Capture the cell that displays the provided text and extract its [x, y] central coordinate. 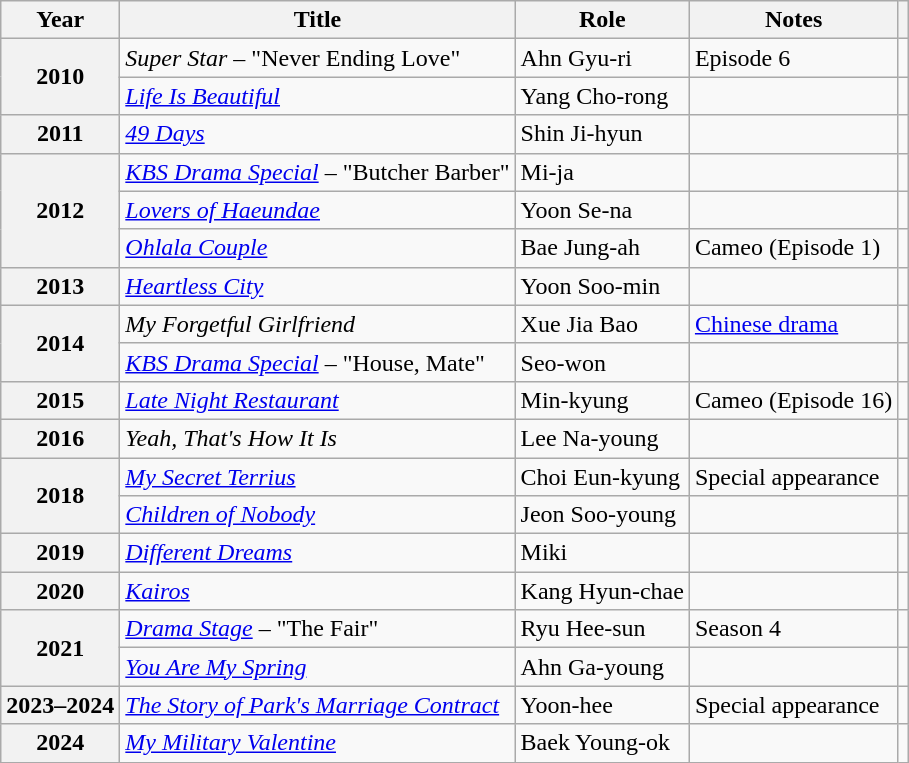
2021 [60, 648]
2016 [60, 438]
KBS Drama Special – "House, Mate" [318, 362]
Chinese drama [793, 324]
Ryu Hee-sun [602, 629]
My Military Valentine [318, 743]
Baek Young-ok [602, 743]
Yoon Se-na [602, 210]
2023–2024 [60, 705]
Different Dreams [318, 553]
Title [318, 20]
Season 4 [793, 629]
2018 [60, 496]
2010 [60, 77]
Mi-ja [602, 172]
KBS Drama Special – "Butcher Barber" [318, 172]
Kairos [318, 591]
2011 [60, 134]
Life Is Beautiful [318, 96]
My Secret Terrius [318, 477]
Bae Jung-ah [602, 248]
Drama Stage – "The Fair" [318, 629]
Cameo (Episode 1) [793, 248]
Kang Hyun-chae [602, 591]
Heartless City [318, 286]
Year [60, 20]
2014 [60, 343]
Notes [793, 20]
Lovers of Haeundae [318, 210]
The Story of Park's Marriage Contract [318, 705]
Yoon Soo-min [602, 286]
Super Star – "Never Ending Love" [318, 58]
Seo-won [602, 362]
2019 [60, 553]
2024 [60, 743]
Yoon-hee [602, 705]
Ohlala Couple [318, 248]
My Forgetful Girlfriend [318, 324]
You Are My Spring [318, 667]
Episode 6 [793, 58]
2012 [60, 210]
Role [602, 20]
Choi Eun-kyung [602, 477]
Miki [602, 553]
Lee Na-young [602, 438]
Yang Cho-rong [602, 96]
2015 [60, 400]
2020 [60, 591]
Min-kyung [602, 400]
Ahn Ga-young [602, 667]
Shin Ji-hyun [602, 134]
Late Night Restaurant [318, 400]
Cameo (Episode 16) [793, 400]
Children of Nobody [318, 515]
Jeon Soo-young [602, 515]
Xue Jia Bao [602, 324]
Yeah, That's How It Is [318, 438]
Ahn Gyu-ri [602, 58]
2013 [60, 286]
49 Days [318, 134]
